Pinpoint the cell where the given text exists, returning its (X, Y) midpoint coordinate. 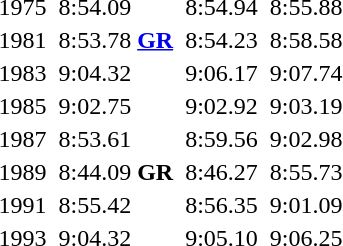
8:55.42 (116, 205)
9:04.32 (116, 73)
9:02.75 (116, 106)
8:53.61 (116, 139)
8:54.23 (222, 40)
8:53.78 GR (116, 40)
8:46.27 (222, 172)
8:44.09 GR (116, 172)
9:06.17 (222, 73)
9:02.92 (222, 106)
8:56.35 (222, 205)
8:59.56 (222, 139)
